From the cell containing the given text, extract its center point as (x, y) coordinate. 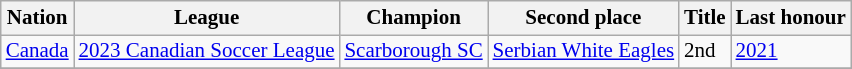
2023 Canadian Soccer League (207, 52)
League (207, 18)
Champion (413, 18)
Scarborough SC (413, 52)
2021 (791, 52)
Last honour (791, 18)
Serbian White Eagles (584, 52)
Second place (584, 18)
Nation (38, 18)
Title (705, 18)
Canada (38, 52)
2nd (705, 52)
